Identify which cell holds the provided text, then report its [x, y] central coordinate. 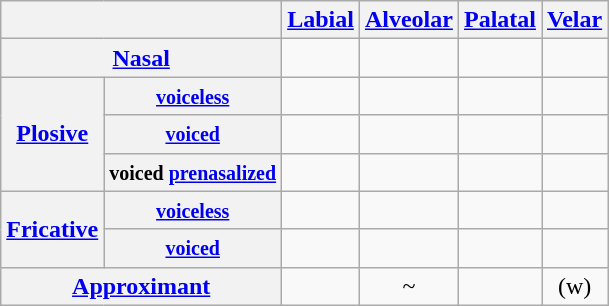
voiced prenasalized [193, 172]
Alveolar [408, 20]
Fricative [52, 229]
Palatal [500, 20]
Velar [575, 20]
Plosive [52, 134]
(w) [575, 286]
~ [408, 286]
Nasal [142, 58]
Labial [321, 20]
Approximant [142, 286]
